Scan for the cell matching the given text and deliver its (X, Y) coordinate at center. 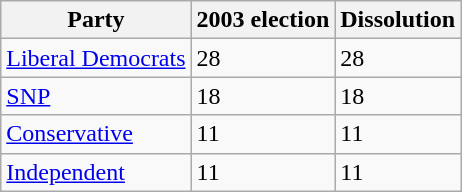
Party (96, 20)
Independent (96, 172)
Dissolution (398, 20)
Liberal Democrats (96, 58)
Conservative (96, 134)
SNP (96, 96)
2003 election (263, 20)
